Output the [X, Y] coordinate of the center of the cell containing the given text.  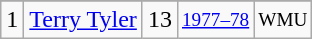
1 [12, 20]
WMU [283, 20]
1977–78 [215, 20]
Terry Tyler [84, 20]
13 [160, 20]
